Capture the cell that displays the provided text and extract its (x, y) central coordinate. 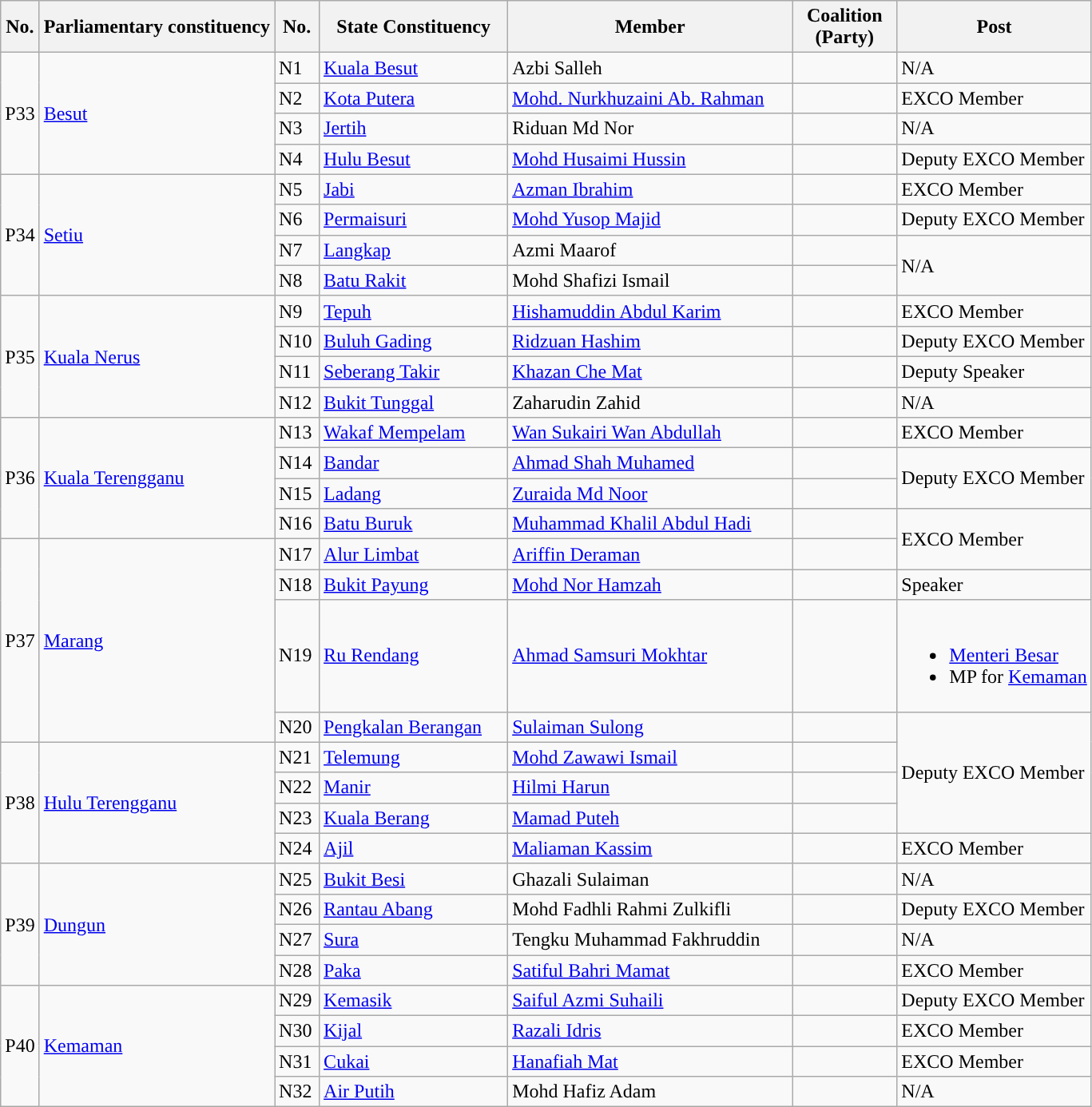
Razali Idris (650, 1031)
N29 (297, 1001)
Jertih (414, 129)
Ariffin Deraman (650, 554)
Hulu Terengganu (157, 803)
P40 (20, 1046)
N18 (297, 585)
Azman Ibrahim (650, 189)
Dungun (157, 924)
N12 (297, 402)
Mohd Yusop Majid (650, 220)
Kemasik (414, 1001)
N21 (297, 757)
P35 (20, 356)
Menteri BesarMP for Kemaman (994, 656)
Post (994, 27)
Ahmad Samsuri Mokhtar (650, 656)
Ajil (414, 848)
N15 (297, 494)
Batu Buruk (414, 524)
N27 (297, 939)
Kemaman (157, 1046)
N13 (297, 433)
P34 (20, 235)
Wakaf Mempelam (414, 433)
Mohd Husaimi Hussin (650, 159)
Tengku Muhammad Fakhruddin (650, 939)
P36 (20, 478)
Batu Rakit (414, 280)
N24 (297, 848)
N19 (297, 656)
Kuala Terengganu (157, 478)
Mohd Zawawi Ismail (650, 757)
Kuala Berang (414, 818)
Cukai (414, 1061)
N30 (297, 1031)
Alur Limbat (414, 554)
Langkap (414, 250)
Pengkalan Berangan (414, 727)
Seberang Takir (414, 371)
N1 (297, 68)
N22 (297, 788)
N4 (297, 159)
Zuraida Md Noor (650, 494)
Coalition (Party) (845, 27)
Buluh Gading (414, 341)
Zaharudin Zahid (650, 402)
Member (650, 27)
Bandar (414, 463)
N25 (297, 879)
Air Putih (414, 1092)
N16 (297, 524)
N5 (297, 189)
Bukit Payung (414, 585)
State Constituency (414, 27)
Mohd. Nurkhuzaini Ab. Rahman (650, 98)
N32 (297, 1092)
Kuala Besut (414, 68)
Bukit Tunggal (414, 402)
Ladang (414, 494)
Mohd Fadhli Rahmi Zulkifli (650, 909)
P38 (20, 803)
Hulu Besut (414, 159)
Ghazali Sulaiman (650, 879)
N31 (297, 1061)
Setiu (157, 235)
Khazan Che Mat (650, 371)
Permaisuri (414, 220)
Azbi Salleh (650, 68)
N10 (297, 341)
Ahmad Shah Muhamed (650, 463)
Hanafiah Mat (650, 1061)
Mohd Shafizi Ismail (650, 280)
Speaker (994, 585)
Marang (157, 641)
N23 (297, 818)
N20 (297, 727)
Paka (414, 970)
Muhammad Khalil Abdul Hadi (650, 524)
N8 (297, 280)
Sura (414, 939)
Riduan Md Nor (650, 129)
Bukit Besi (414, 879)
Rantau Abang (414, 909)
Tepuh (414, 311)
P39 (20, 924)
N7 (297, 250)
P33 (20, 113)
Mamad Puteh (650, 818)
Saiful Azmi Suhaili (650, 1001)
N3 (297, 129)
Ridzuan Hashim (650, 341)
Deputy Speaker (994, 371)
Kota Putera (414, 98)
Kijal (414, 1031)
Ru Rendang (414, 656)
N14 (297, 463)
Besut (157, 113)
N6 (297, 220)
N9 (297, 311)
Maliaman Kassim (650, 848)
Hilmi Harun (650, 788)
Wan Sukairi Wan Abdullah (650, 433)
Hishamuddin Abdul Karim (650, 311)
N17 (297, 554)
N2 (297, 98)
Jabi (414, 189)
Kuala Nerus (157, 356)
Parliamentary constituency (157, 27)
Azmi Maarof (650, 250)
Telemung (414, 757)
N11 (297, 371)
P37 (20, 641)
N26 (297, 909)
Mohd Nor Hamzah (650, 585)
Sulaiman Sulong (650, 727)
N28 (297, 970)
Satiful Bahri Mamat (650, 970)
Mohd Hafiz Adam (650, 1092)
Manir (414, 788)
